Capture the cell that displays the provided text and extract its (x, y) central coordinate. 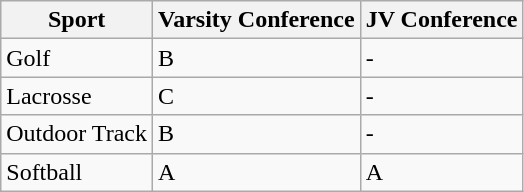
Softball (77, 172)
Golf (77, 58)
Sport (77, 20)
Outdoor Track (77, 134)
JV Conference (442, 20)
C (256, 96)
Lacrosse (77, 96)
Varsity Conference (256, 20)
